Identify which cell holds the provided text, then report its (X, Y) central coordinate. 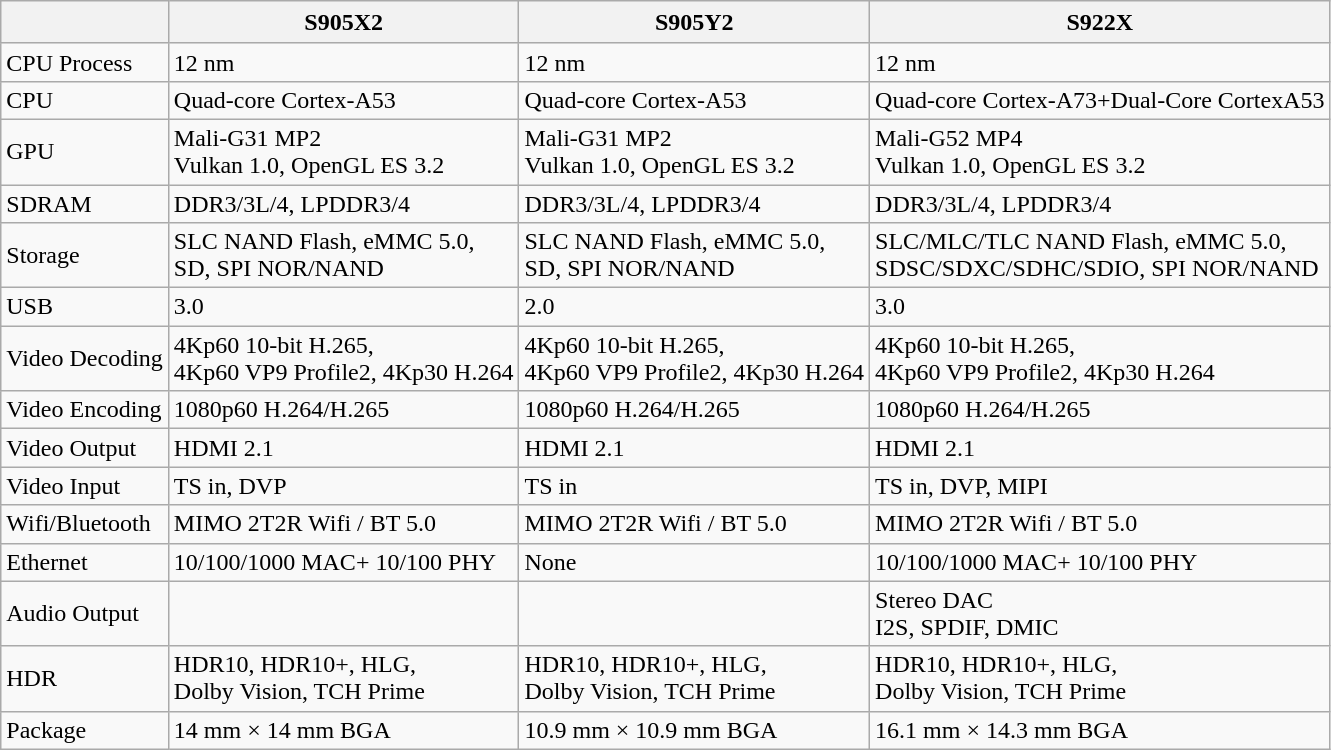
TS in, DVP, MIPI (1100, 486)
S905X2 (344, 22)
2.0 (694, 307)
14 mm × 14 mm BGA (344, 730)
Video Output (85, 448)
CPU Process (85, 62)
S905Y2 (694, 22)
TS in, DVP (344, 486)
CPU (85, 100)
USB (85, 307)
10.9 mm × 10.9 mm BGA (694, 730)
Quad-core Cortex-A73+Dual-Core CortexA53 (1100, 100)
Video Encoding (85, 410)
Mali-G52 MP4Vulkan 1.0, OpenGL ES 3.2 (1100, 152)
Audio Output (85, 614)
Ethernet (85, 562)
Video Decoding (85, 358)
Wifi/Bluetooth (85, 524)
SLC/MLC/TLC NAND Flash, eMMC 5.0,SDSC/SDXC/SDHC/SDIO, SPI NOR/NAND (1100, 256)
Stereo DACI2S, SPDIF, DMIC (1100, 614)
SDRAM (85, 203)
HDR (85, 678)
None (694, 562)
TS in (694, 486)
Video Input (85, 486)
Storage (85, 256)
GPU (85, 152)
Package (85, 730)
16.1 mm × 14.3 mm BGA (1100, 730)
S922X (1100, 22)
